Provide the [x, y] coordinate of the cell's center where the given text is located.  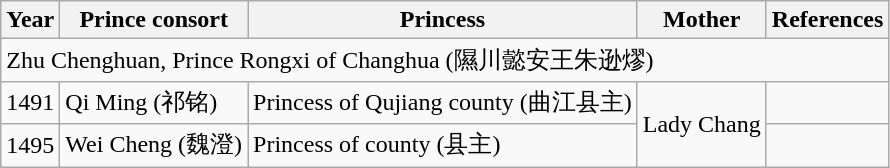
1491 [30, 102]
Princess of county (县主) [443, 146]
Qi Ming (祁铭) [154, 102]
Wei Cheng (魏澄) [154, 146]
References [828, 20]
Princess [443, 20]
Prince consort [154, 20]
1495 [30, 146]
Zhu Chenghuan, Prince Rongxi of Changhua (隰川懿安王朱逊熮) [445, 60]
Princess of Qujiang county (曲江县主) [443, 102]
Year [30, 20]
Lady Chang [702, 124]
Mother [702, 20]
